Identify which cell holds the provided text, then report its (X, Y) central coordinate. 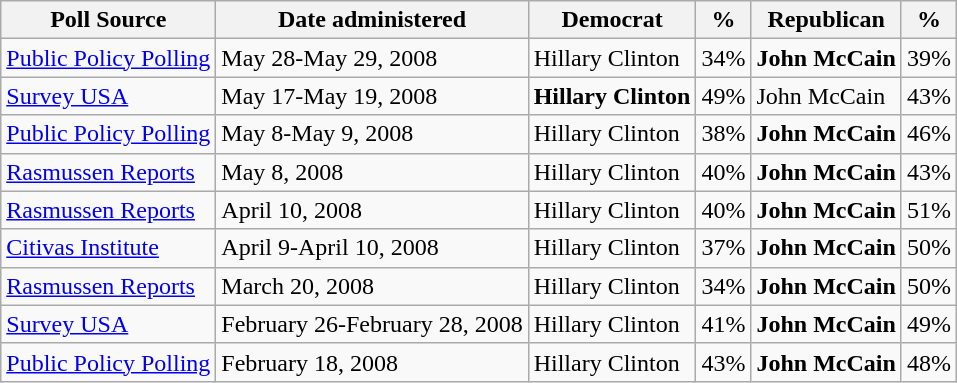
38% (724, 134)
Democrat (612, 20)
May 28-May 29, 2008 (372, 58)
41% (724, 324)
March 20, 2008 (372, 286)
51% (928, 210)
Date administered (372, 20)
48% (928, 362)
37% (724, 248)
39% (928, 58)
April 9-April 10, 2008 (372, 248)
46% (928, 134)
Citivas Institute (108, 248)
Republican (826, 20)
February 26-February 28, 2008 (372, 324)
Poll Source (108, 20)
April 10, 2008 (372, 210)
May 17-May 19, 2008 (372, 96)
May 8-May 9, 2008 (372, 134)
May 8, 2008 (372, 172)
February 18, 2008 (372, 362)
